Find where the given text appears and provide that cell's center as (x, y) coordinate. 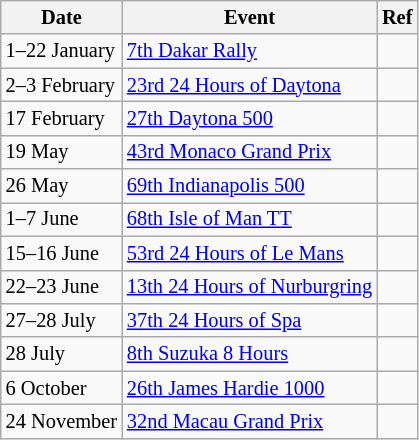
13th 24 Hours of Nurburgring (250, 287)
23rd 24 Hours of Daytona (250, 85)
68th Isle of Man TT (250, 219)
26 May (62, 186)
22–23 June (62, 287)
19 May (62, 152)
7th Dakar Rally (250, 51)
17 February (62, 118)
43rd Monaco Grand Prix (250, 152)
32nd Macau Grand Prix (250, 421)
37th 24 Hours of Spa (250, 320)
1–22 January (62, 51)
Ref (397, 17)
27th Daytona 500 (250, 118)
15–16 June (62, 253)
1–7 June (62, 219)
28 July (62, 354)
Event (250, 17)
26th James Hardie 1000 (250, 388)
27–28 July (62, 320)
6 October (62, 388)
53rd 24 Hours of Le Mans (250, 253)
Date (62, 17)
2–3 February (62, 85)
8th Suzuka 8 Hours (250, 354)
24 November (62, 421)
69th Indianapolis 500 (250, 186)
